Extract the [x, y] coordinate from the center of the cell holding the provided text.  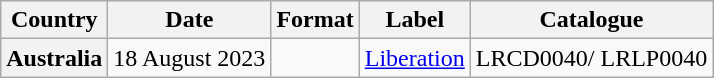
Format [315, 20]
Date [190, 20]
LRCD0040/ LRLP0040 [591, 58]
Country [54, 20]
Australia [54, 58]
Label [414, 20]
18 August 2023 [190, 58]
Catalogue [591, 20]
Liberation [414, 58]
